Locate the cell with the specified text and output its (x, y) center coordinate. 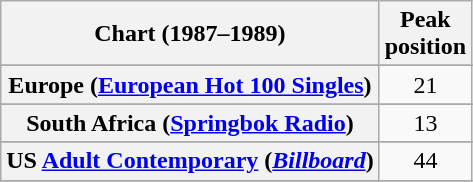
44 (425, 161)
Europe (European Hot 100 Singles) (190, 85)
21 (425, 85)
US Adult Contemporary (Billboard) (190, 161)
13 (425, 123)
Peakposition (425, 34)
South Africa (Springbok Radio) (190, 123)
Chart (1987–1989) (190, 34)
